Search for the cell housing the specified text and yield its [X, Y] center coordinate. 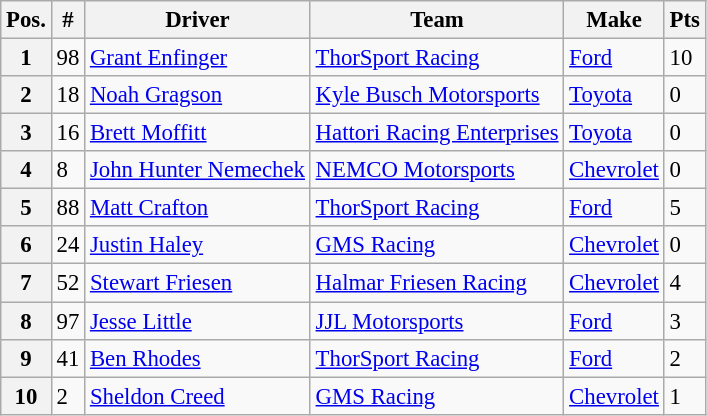
Ben Rhodes [198, 358]
Noah Gragson [198, 95]
97 [68, 321]
# [68, 20]
52 [68, 283]
NEMCO Motorsports [437, 170]
Brett Moffitt [198, 133]
6 [26, 245]
John Hunter Nemechek [198, 170]
Driver [198, 20]
Stewart Friesen [198, 283]
7 [26, 283]
88 [68, 208]
JJL Motorsports [437, 321]
16 [68, 133]
24 [68, 245]
Sheldon Creed [198, 396]
18 [68, 95]
Grant Enfinger [198, 58]
41 [68, 358]
9 [26, 358]
Pos. [26, 20]
Matt Crafton [198, 208]
Team [437, 20]
Justin Haley [198, 245]
Hattori Racing Enterprises [437, 133]
Jesse Little [198, 321]
Make [614, 20]
Pts [684, 20]
Halmar Friesen Racing [437, 283]
Kyle Busch Motorsports [437, 95]
98 [68, 58]
